Find where the given text appears and provide that cell's center as [x, y] coordinate. 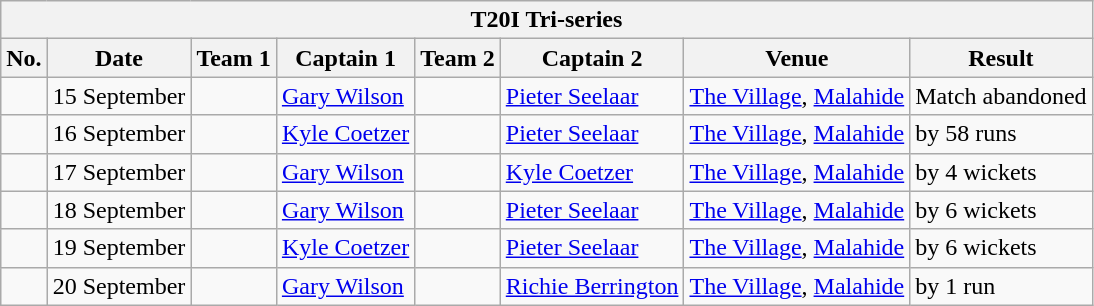
15 September [119, 96]
Date [119, 58]
17 September [119, 172]
19 September [119, 248]
by 58 runs [1001, 134]
No. [24, 58]
Captain 1 [345, 58]
Team 1 [234, 58]
by 4 wickets [1001, 172]
Match abandoned [1001, 96]
Captain 2 [592, 58]
20 September [119, 286]
18 September [119, 210]
Venue [797, 58]
T20I Tri-series [546, 20]
Result [1001, 58]
Team 2 [458, 58]
Richie Berrington [592, 286]
by 1 run [1001, 286]
16 September [119, 134]
